Capture the cell that displays the provided text and extract its [x, y] central coordinate. 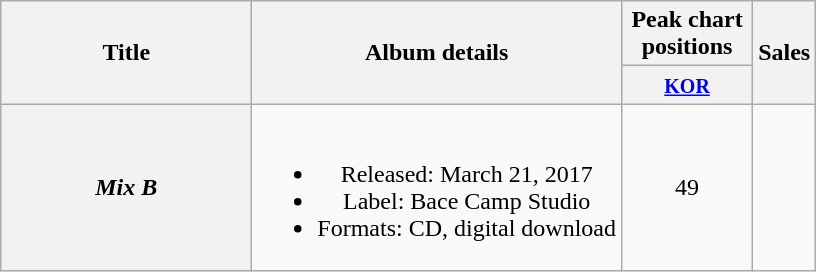
49 [688, 188]
Title [126, 52]
Released: March 21, 2017Label: Bace Camp StudioFormats: CD, digital download [437, 188]
Sales [784, 52]
Album details [437, 52]
Mix B [126, 188]
Peak chart positions [688, 34]
KOR [688, 85]
